Scan for the cell matching the given text and deliver its [x, y] coordinate at center. 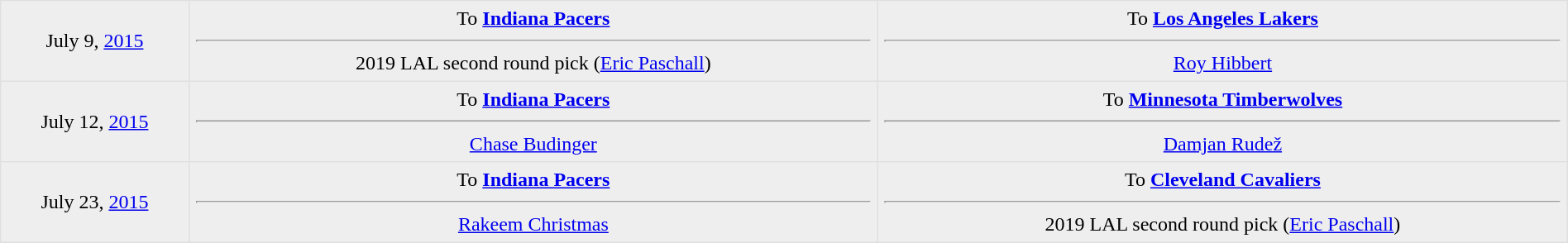
To Indiana PacersRakeem Christmas [533, 202]
July 12, 2015 [94, 121]
To Indiana Pacers2019 LAL second round pick (Eric Paschall) [533, 41]
To Minnesota TimberwolvesDamjan Rudež [1223, 121]
To Cleveland Cavaliers2019 LAL second round pick (Eric Paschall) [1223, 202]
To Los Angeles LakersRoy Hibbert [1223, 41]
To Indiana PacersChase Budinger [533, 121]
July 23, 2015 [94, 202]
July 9, 2015 [94, 41]
